Return the [X, Y] coordinate for the center point of the cell that contains the specified text.  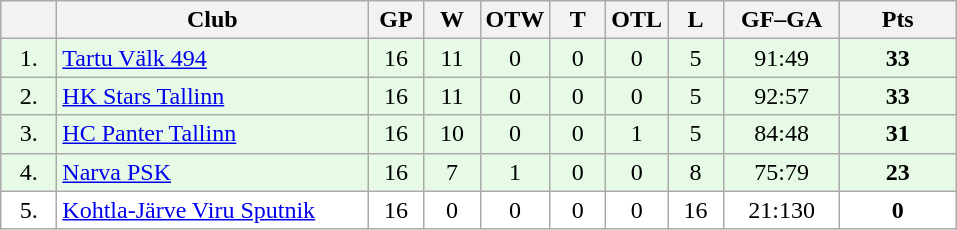
2. [29, 96]
L [696, 20]
91:49 [782, 58]
84:48 [782, 134]
Kohtla-Järve Viru Sputnik [212, 210]
OTW [515, 20]
Tartu Välk 494 [212, 58]
4. [29, 172]
1. [29, 58]
Club [212, 20]
OTL [637, 20]
31 [898, 134]
W [452, 20]
10 [452, 134]
GP [396, 20]
Narva PSK [212, 172]
21:130 [782, 210]
3. [29, 134]
23 [898, 172]
GF–GA [782, 20]
5. [29, 210]
Pts [898, 20]
75:79 [782, 172]
T [578, 20]
92:57 [782, 96]
HC Panter Tallinn [212, 134]
8 [696, 172]
HK Stars Tallinn [212, 96]
7 [452, 172]
